Find where the given text appears and provide that cell's center as [x, y] coordinate. 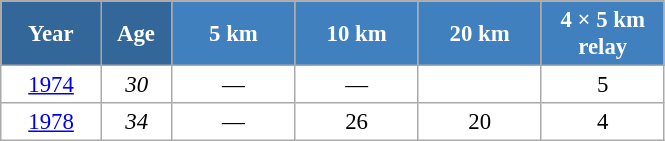
10 km [356, 34]
1978 [52, 122]
26 [356, 122]
5 [602, 85]
Year [52, 34]
4 [602, 122]
1974 [52, 85]
Age [136, 34]
4 × 5 km relay [602, 34]
5 km [234, 34]
30 [136, 85]
20 [480, 122]
20 km [480, 34]
34 [136, 122]
